Identify which cell holds the provided text, then report its (x, y) central coordinate. 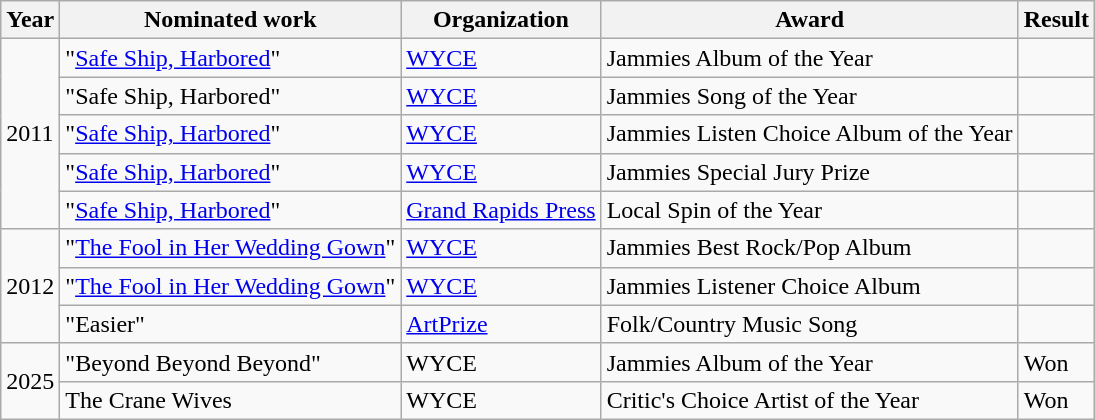
Folk/Country Music Song (810, 324)
Local Spin of the Year (810, 210)
Nominated work (230, 20)
"Beyond Beyond Beyond" (230, 362)
Jammies Listener Choice Album (810, 286)
Jammies Listen Choice Album of the Year (810, 134)
2025 (30, 381)
2011 (30, 134)
Result (1056, 20)
Organization (501, 20)
Award (810, 20)
Jammies Best Rock/Pop Album (810, 248)
Jammies Song of the Year (810, 96)
Year (30, 20)
Jammies Special Jury Prize (810, 172)
"Easier" (230, 324)
ArtPrize (501, 324)
Grand Rapids Press (501, 210)
Critic's Choice Artist of the Year (810, 400)
The Crane Wives (230, 400)
2012 (30, 286)
